Detect which cell encompasses the target text, then output its (X, Y) center coordinate. 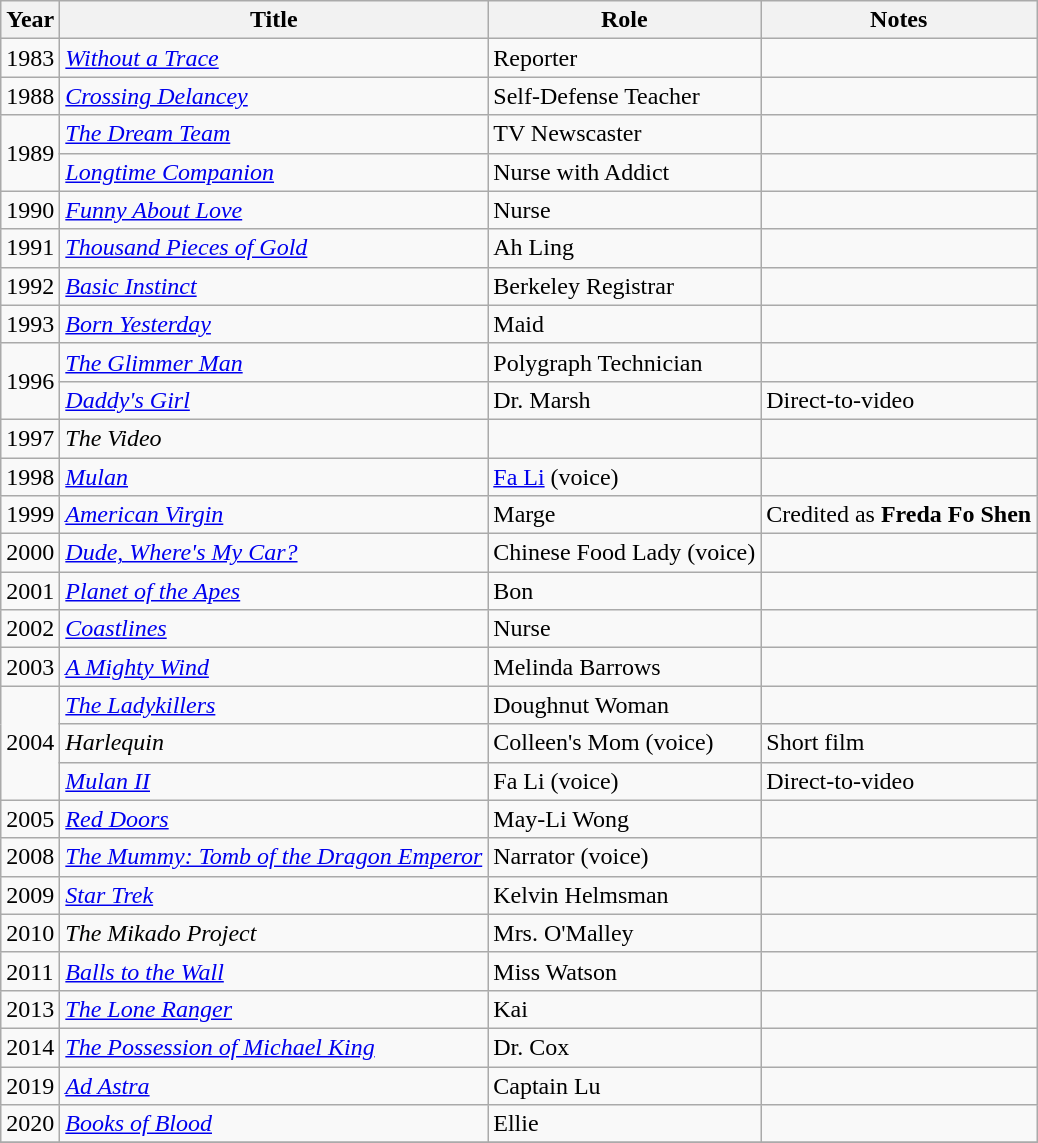
Miss Watson (624, 971)
1983 (30, 58)
The Possession of Michael King (274, 1047)
Captain Lu (624, 1085)
Daddy's Girl (274, 400)
Longtime Companion (274, 172)
2000 (30, 553)
A Mighty Wind (274, 667)
Basic Instinct (274, 286)
1992 (30, 286)
1990 (30, 210)
2014 (30, 1047)
1993 (30, 324)
The Lone Ranger (274, 1009)
2001 (30, 591)
Notes (899, 20)
Dr. Marsh (624, 400)
Dr. Cox (624, 1047)
Credited as Freda Fo Shen (899, 515)
Marge (624, 515)
Born Yesterday (274, 324)
Star Trek (274, 895)
Narrator (voice) (624, 857)
Self-Defense Teacher (624, 96)
Reporter (624, 58)
1989 (30, 153)
2010 (30, 933)
Year (30, 20)
The Glimmer Man (274, 362)
Harlequin (274, 743)
Ellie (624, 1124)
Crossing Delancey (274, 96)
Ad Astra (274, 1085)
2002 (30, 629)
American Virgin (274, 515)
Bon (624, 591)
Dude, Where's My Car? (274, 553)
Books of Blood (274, 1124)
Kelvin Helmsman (624, 895)
The Mummy: Tomb of the Dragon Emperor (274, 857)
1988 (30, 96)
1996 (30, 381)
Mrs. O'Malley (624, 933)
TV Newscaster (624, 134)
Melinda Barrows (624, 667)
Planet of the Apes (274, 591)
2008 (30, 857)
Berkeley Registrar (624, 286)
2020 (30, 1124)
Without a Trace (274, 58)
1997 (30, 438)
Title (274, 20)
2005 (30, 819)
2011 (30, 971)
2013 (30, 1009)
1998 (30, 477)
Thousand Pieces of Gold (274, 248)
Funny About Love (274, 210)
Ah Ling (624, 248)
2019 (30, 1085)
2003 (30, 667)
2004 (30, 743)
1999 (30, 515)
Balls to the Wall (274, 971)
Maid (624, 324)
May-Li Wong (624, 819)
1991 (30, 248)
Polygraph Technician (624, 362)
Chinese Food Lady (voice) (624, 553)
The Dream Team (274, 134)
Mulan (274, 477)
2009 (30, 895)
Nurse with Addict (624, 172)
The Ladykillers (274, 705)
The Mikado Project (274, 933)
Coastlines (274, 629)
Doughnut Woman (624, 705)
Short film (899, 743)
Colleen's Mom (voice) (624, 743)
Kai (624, 1009)
Red Doors (274, 819)
Role (624, 20)
Mulan II (274, 781)
The Video (274, 438)
